For the text-containing cell, return its midpoint in (X, Y) coordinate format. 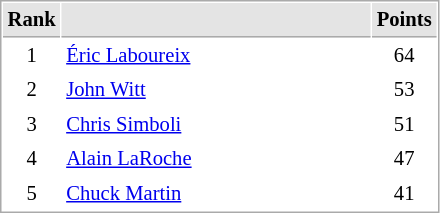
2 (32, 90)
53 (404, 90)
47 (404, 158)
64 (404, 56)
3 (32, 124)
Chuck Martin (216, 194)
Alain LaRoche (216, 158)
1 (32, 56)
4 (32, 158)
5 (32, 194)
John Witt (216, 90)
Éric Laboureix (216, 56)
Chris Simboli (216, 124)
Points (404, 20)
Rank (32, 20)
41 (404, 194)
51 (404, 124)
